Find where the given text appears and provide that cell's center as [x, y] coordinate. 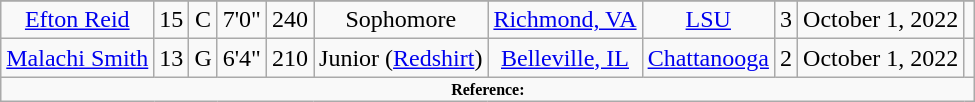
6'4" [242, 58]
Sophomore [401, 20]
240 [290, 20]
7'0" [242, 20]
13 [172, 58]
LSU [708, 20]
Malachi Smith [78, 58]
Chattanooga [708, 58]
Efton Reid [78, 20]
210 [290, 58]
C [203, 20]
15 [172, 20]
Belleville, IL [565, 58]
3 [786, 20]
2 [786, 58]
Junior (Redshirt) [401, 58]
Richmond, VA [565, 20]
Reference: [488, 89]
G [203, 58]
